Return (x, y) of the center of cell containing provided text 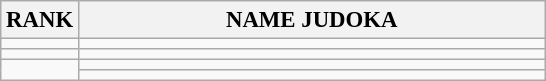
NAME JUDOKA (312, 20)
RANK (40, 20)
